Determine the [x, y] coordinate at the center of the cell enclosing the given text.  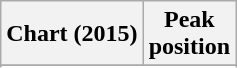
Chart (2015) [72, 34]
Peakposition [189, 34]
